Provide the [x, y] coordinate of the cell's center where the given text is located.  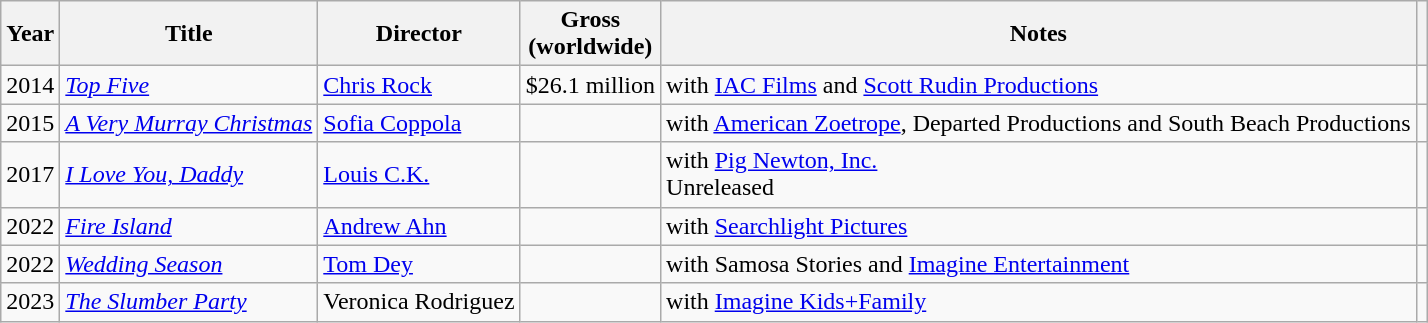
with American Zoetrope, Departed Productions and South Beach Productions [1039, 123]
Tom Dey [419, 264]
Title [189, 34]
Year [30, 34]
Louis C.K. [419, 174]
Gross(worldwide) [590, 34]
with Imagine Kids+Family [1039, 302]
Director [419, 34]
$26.1 million [590, 85]
A Very Murray Christmas [189, 123]
with Samosa Stories and Imagine Entertainment [1039, 264]
2014 [30, 85]
with Searchlight Pictures [1039, 226]
I Love You, Daddy [189, 174]
2017 [30, 174]
with Pig Newton, Inc.Unreleased [1039, 174]
2015 [30, 123]
The Slumber Party [189, 302]
Andrew Ahn [419, 226]
Chris Rock [419, 85]
with IAC Films and Scott Rudin Productions [1039, 85]
Wedding Season [189, 264]
Veronica Rodriguez [419, 302]
2023 [30, 302]
Top Five [189, 85]
Fire Island [189, 226]
Notes [1039, 34]
Sofia Coppola [419, 123]
